For the text-containing cell, return its midpoint in (X, Y) coordinate format. 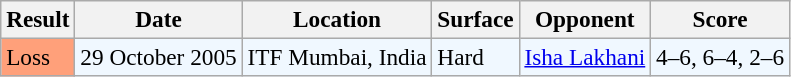
Location (337, 19)
29 October 2005 (158, 57)
Surface (476, 19)
Result (38, 19)
Isha Lakhani (585, 57)
Score (720, 19)
Date (158, 19)
4–6, 6–4, 2–6 (720, 57)
Hard (476, 57)
Loss (38, 57)
ITF Mumbai, India (337, 57)
Opponent (585, 19)
